Scan for the cell matching the given text and deliver its (X, Y) coordinate at center. 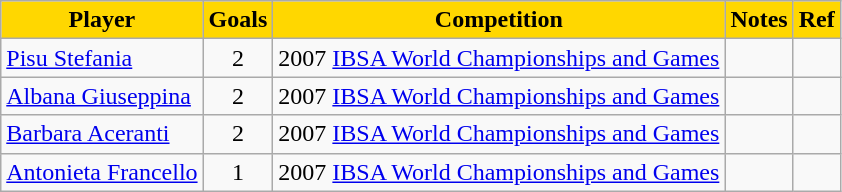
Ref (816, 20)
1 (238, 172)
Albana Giuseppina (102, 96)
Competition (499, 20)
Notes (759, 20)
Goals (238, 20)
Player (102, 20)
Pisu Stefania (102, 58)
Barbara Aceranti (102, 134)
Antonieta Francello (102, 172)
